Return the [x, y] coordinate for the center point of the cell that contains the specified text.  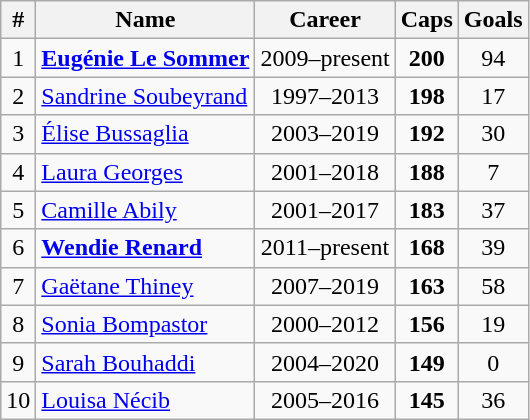
Sarah Bouhaddi [146, 362]
2011–present [325, 248]
2004–2020 [325, 362]
Louisa Nécib [146, 400]
2005–2016 [325, 400]
9 [18, 362]
188 [426, 172]
Laura Georges [146, 172]
2009–present [325, 58]
Sandrine Soubeyrand [146, 96]
2000–2012 [325, 324]
Sonia Bompastor [146, 324]
Eugénie Le Sommer [146, 58]
6 [18, 248]
5 [18, 210]
Élise Bussaglia [146, 134]
1 [18, 58]
156 [426, 324]
39 [493, 248]
19 [493, 324]
200 [426, 58]
Goals [493, 20]
Career [325, 20]
58 [493, 286]
1997–2013 [325, 96]
0 [493, 362]
10 [18, 400]
Caps [426, 20]
37 [493, 210]
Gaëtane Thiney [146, 286]
192 [426, 134]
Camille Abily [146, 210]
30 [493, 134]
3 [18, 134]
2001–2018 [325, 172]
Name [146, 20]
149 [426, 362]
4 [18, 172]
2 [18, 96]
36 [493, 400]
183 [426, 210]
94 [493, 58]
145 [426, 400]
2001–2017 [325, 210]
168 [426, 248]
Wendie Renard [146, 248]
17 [493, 96]
2003–2019 [325, 134]
2007–2019 [325, 286]
163 [426, 286]
8 [18, 324]
# [18, 20]
198 [426, 96]
